Determine the [x, y] coordinate at the center of the cell enclosing the given text.  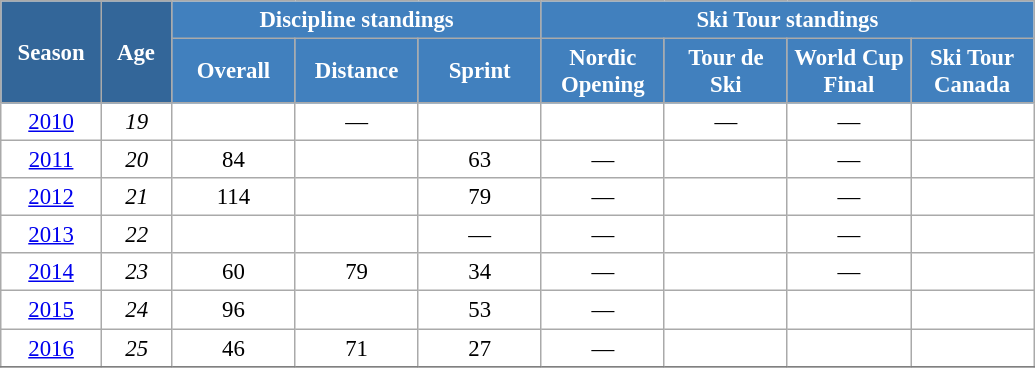
Age [136, 52]
84 [234, 160]
46 [234, 348]
Overall [234, 72]
22 [136, 235]
2016 [52, 348]
Sprint [480, 72]
Ski Tour standings [787, 20]
Discipline standings [356, 20]
114 [234, 197]
24 [136, 310]
2015 [52, 310]
2014 [52, 273]
23 [136, 273]
34 [480, 273]
71 [356, 348]
2010 [52, 122]
Distance [356, 72]
World CupFinal [848, 72]
63 [480, 160]
96 [234, 310]
2013 [52, 235]
60 [234, 273]
Ski TourCanada [972, 72]
20 [136, 160]
NordicOpening [602, 72]
53 [480, 310]
19 [136, 122]
27 [480, 348]
25 [136, 348]
Season [52, 52]
2012 [52, 197]
Tour deSki [726, 72]
2011 [52, 160]
21 [136, 197]
